Locate the cell with the specified text and output its (x, y) center coordinate. 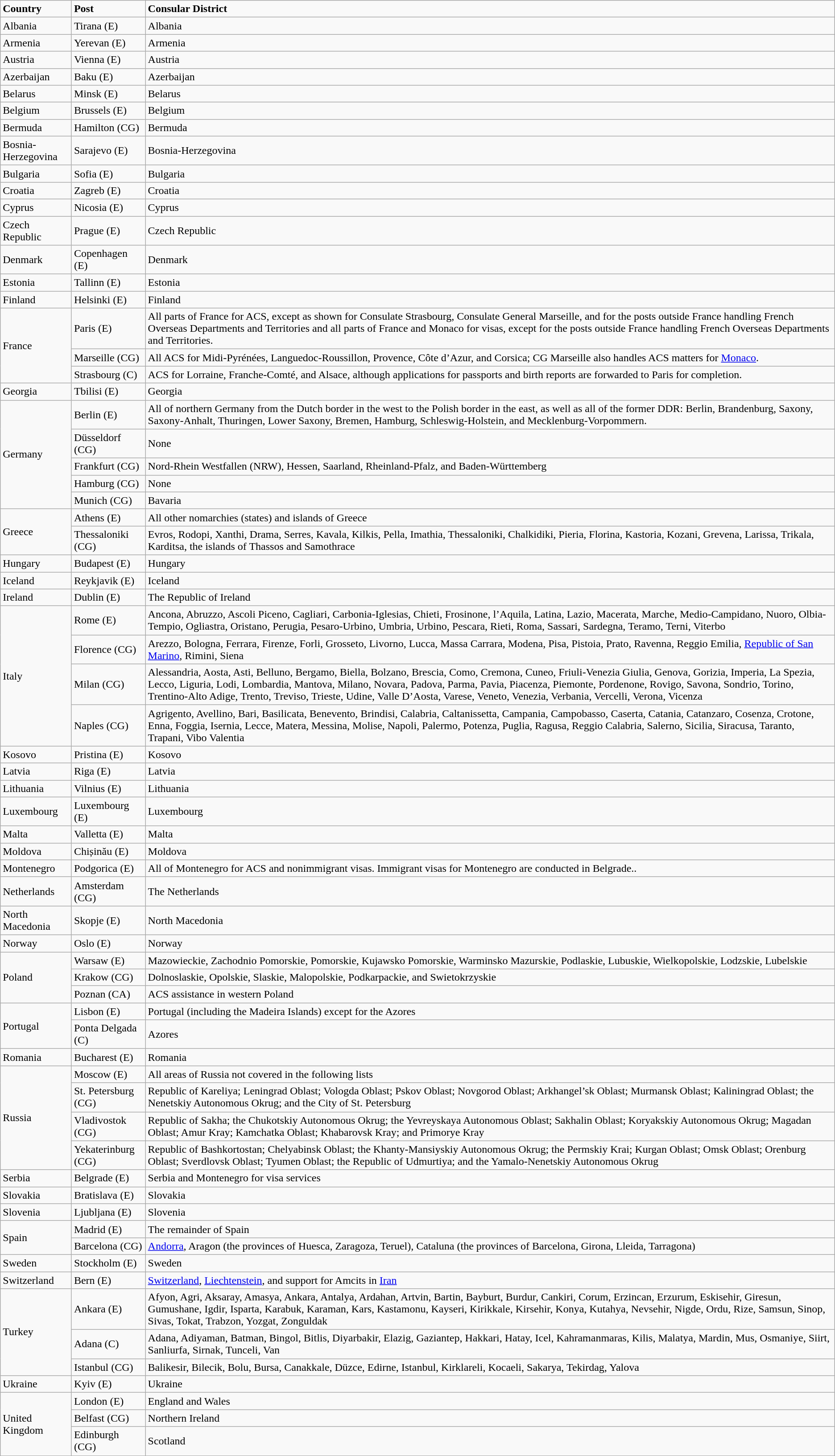
Oslo (E) (108, 943)
Yekaterinburg (CG) (108, 1155)
Spain (36, 1237)
Switzerland, Liechtenstein, and support for Amcits in Iran (490, 1280)
Valletta (E) (108, 834)
Thessaloniki (CG) (108, 540)
Ljubljana (E) (108, 1212)
Minsk (E) (108, 94)
Switzerland (36, 1280)
Bavaria (490, 500)
Bern (E) (108, 1280)
All of Montenegro for ACS and nonimmigrant visas. Immigrant visas for Montenegro are conducted in Belgrade.. (490, 868)
Munich (CG) (108, 500)
All other nomarchies (states) and islands of Greece (490, 517)
Montenegro (36, 868)
Baku (E) (108, 77)
Marseille (CG) (108, 358)
Podgorica (E) (108, 868)
Madrid (E) (108, 1229)
United Kingdom (36, 1424)
Vienna (E) (108, 60)
Belfast (CG) (108, 1418)
Edinburgh (CG) (108, 1441)
Italy (36, 676)
Krakow (CG) (108, 978)
Skopje (E) (108, 920)
Strasbourg (C) (108, 375)
Poznan (CA) (108, 994)
Portugal (36, 1026)
Hamburg (CG) (108, 483)
Scotland (490, 1441)
Frankfurt (CG) (108, 466)
Riga (E) (108, 771)
Bratislava (E) (108, 1195)
Naples (CG) (108, 726)
Sarajevo (E) (108, 151)
Poland (36, 977)
Azores (490, 1035)
London (E) (108, 1401)
Balikesir, Bilecik, Bolu, Bursa, Canakkale, Düzce, Edirne, Istanbul, Kirklareli, Kocaeli, Sakarya, Tekirdag, Yalova (490, 1367)
Warsaw (E) (108, 960)
Ireland (36, 598)
Lisbon (E) (108, 1011)
The remainder of Spain (490, 1229)
All areas of Russia not covered in the following lists (490, 1074)
Tbilisi (E) (108, 392)
ACS for Lorraine, Franche-Comté, and Alsace, although applications for passports and birth reports are forwarded to Paris for completion. (490, 375)
Athens (E) (108, 517)
Mazowieckie, Zachodnio Pomorskie, Pomorskie, Kujawsko Pomorskie, Warminsko Mazurskie, Podlaskie, Lubuskie, Wielkopolskie, Lodzskie, Lubelskie (490, 960)
Germany (36, 454)
Brussels (E) (108, 111)
Berlin (E) (108, 415)
Pristina (E) (108, 755)
Nicosia (E) (108, 207)
France (36, 346)
The Netherlands (490, 891)
Chișinău (E) (108, 851)
England and Wales (490, 1401)
Ponta Delgada (C) (108, 1035)
Northern Ireland (490, 1418)
Florence (CG) (108, 649)
Andorra, Aragon (the provinces of Huesca, Zaragoza, Teruel), Cataluna (the provinces of Barcelona, Girona, Lleida, Tarragona) (490, 1246)
Bucharest (E) (108, 1057)
Copenhagen (E) (108, 260)
Reykjavik (E) (108, 580)
Amsterdam (CG) (108, 891)
Kyiv (E) (108, 1384)
Hamilton (CG) (108, 128)
Portugal (including the Madeira Islands) except for the Azores (490, 1011)
Dublin (E) (108, 598)
Stockholm (E) (108, 1263)
Düsseldorf (CG) (108, 443)
Ankara (E) (108, 1309)
Post (108, 9)
Netherlands (36, 891)
Vladivostok (CG) (108, 1126)
Paris (E) (108, 329)
Consular District (490, 9)
Zagreb (E) (108, 190)
Barcelona (CG) (108, 1246)
The Republic of Ireland (490, 598)
Adana (C) (108, 1344)
Yerevan (E) (108, 43)
Serbia (36, 1178)
Serbia and Montenegro for visa services (490, 1178)
All ACS for Midi-Pyrénées, Languedoc-Roussillon, Provence, Côte d’Azur, and Corsica; CG Marseille also handles ACS matters for Monaco. (490, 358)
Turkey (36, 1332)
Vilnius (E) (108, 788)
Greece (36, 532)
Luxembourg (E) (108, 812)
Helsinki (E) (108, 300)
Sofia (E) (108, 173)
Country (36, 9)
Rome (E) (108, 621)
Dolnoslaskie, Opolskie, Slaskie, Malopolskie, Podkarpackie, and Swietokrzyskie (490, 978)
Budapest (E) (108, 563)
Prague (E) (108, 230)
St. Petersburg (CG) (108, 1097)
Belgrade (E) (108, 1178)
Istanbul (CG) (108, 1367)
Milan (CG) (108, 685)
Tallinn (E) (108, 283)
Russia (36, 1118)
Nord-Rhein Westfallen (NRW), Hessen, Saarland, Rheinland-Pfalz, and Baden-Württemberg (490, 466)
Moscow (E) (108, 1074)
Tirana (E) (108, 26)
ACS assistance in western Poland (490, 994)
